Return (x, y) of the center of cell containing provided text 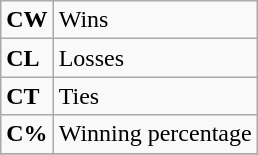
C% (27, 134)
Losses (155, 58)
Wins (155, 20)
Ties (155, 96)
CT (27, 96)
Winning percentage (155, 134)
CL (27, 58)
CW (27, 20)
